Find where the given text appears and provide that cell's center as [X, Y] coordinate. 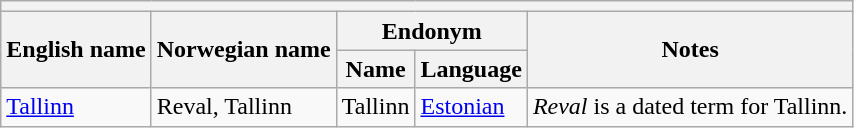
Name [376, 69]
Estonian [471, 107]
Norwegian name [244, 50]
Reval, Tallinn [244, 107]
Reval is a dated term for Tallinn. [690, 107]
Endonym [432, 31]
English name [76, 50]
Language [471, 69]
Notes [690, 50]
